Scan for the cell matching the given text and deliver its (x, y) coordinate at center. 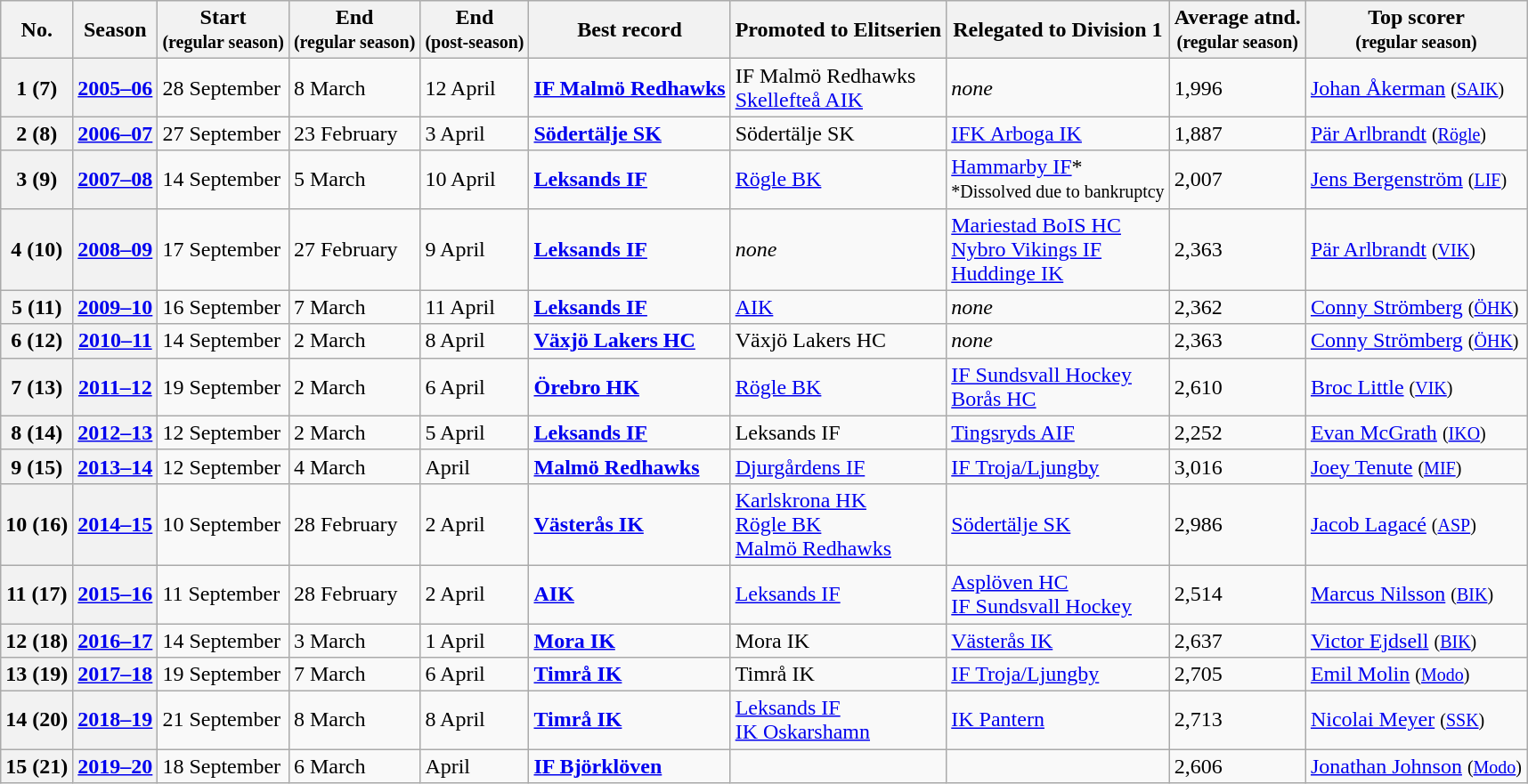
2,610 (1238, 386)
Tingsryds AIF (1058, 432)
6 (12) (37, 341)
End(regular season) (354, 30)
2018–19 (116, 721)
Djurgårdens IF (839, 466)
Joey Tenute (MIF) (1416, 466)
2,007 (1238, 180)
Malmö Redhawks (630, 466)
Örebro HK (630, 386)
Best record (630, 30)
14 (20) (37, 721)
2006–07 (116, 133)
18 September (223, 766)
IFK Arboga IK (1058, 133)
2,606 (1238, 766)
9 April (475, 249)
4 March (354, 466)
2017–18 (116, 675)
Emil Molin (Modo) (1416, 675)
Asplöven HCIF Sundsvall Hockey (1058, 594)
2016–17 (116, 640)
2008–09 (116, 249)
IF Malmö Redhawks (630, 87)
3 (9) (37, 180)
Pär Arlbrandt (Rögle) (1416, 133)
2,713 (1238, 721)
8 (14) (37, 432)
Relegated to Division 1 (1058, 30)
2011–12 (116, 386)
IF Sundsvall HockeyBorås HC (1058, 386)
Average atnd.(regular season) (1238, 30)
7 (13) (37, 386)
27 February (354, 249)
2010–11 (116, 341)
Nicolai Meyer (SSK) (1416, 721)
5 April (475, 432)
Marcus Nilsson (BIK) (1416, 594)
2013–14 (116, 466)
10 April (475, 180)
12 April (475, 87)
2007–08 (116, 180)
3 March (354, 640)
Evan McGrath (IKO) (1416, 432)
13 (19) (37, 675)
1,996 (1238, 87)
2014–15 (116, 524)
11 (17) (37, 594)
Promoted to Elitserien (839, 30)
2 (8) (37, 133)
IK Pantern (1058, 721)
23 February (354, 133)
6 March (354, 766)
2009–10 (116, 307)
Jonathan Johnson (Modo) (1416, 766)
2,705 (1238, 675)
IF Malmö RedhawksSkellefteå AIK (839, 87)
27 September (223, 133)
2005–06 (116, 87)
1,887 (1238, 133)
2,514 (1238, 594)
IF Björklöven (630, 766)
10 September (223, 524)
2019–20 (116, 766)
11 April (475, 307)
Karlskrona HKRögle BKMalmö Redhawks (839, 524)
3 April (475, 133)
5 (11) (37, 307)
Jacob Lagacé (ASP) (1416, 524)
2015–16 (116, 594)
Top scorer(regular season) (1416, 30)
11 September (223, 594)
Broc Little (VIK) (1416, 386)
4 (10) (37, 249)
10 (16) (37, 524)
12 (18) (37, 640)
5 March (354, 180)
1 April (475, 640)
9 (15) (37, 466)
Start(regular season) (223, 30)
28 September (223, 87)
16 September (223, 307)
Hammarby IF**Dissolved due to bankruptcy (1058, 180)
2012–13 (116, 432)
No. (37, 30)
2,252 (1238, 432)
21 September (223, 721)
Leksands IFIK Oskarshamn (839, 721)
1 (7) (37, 87)
2,637 (1238, 640)
Jens Bergenström (LIF) (1416, 180)
Mariestad BoIS HCNybro Vikings IFHuddinge IK (1058, 249)
End(post-season) (475, 30)
15 (21) (37, 766)
Victor Ejdsell (BIK) (1416, 640)
Johan Åkerman (SAIK) (1416, 87)
3,016 (1238, 466)
2,362 (1238, 307)
Season (116, 30)
Pär Arlbrandt (VIK) (1416, 249)
17 September (223, 249)
2,986 (1238, 524)
